For the text-containing cell, return its midpoint in (X, Y) coordinate format. 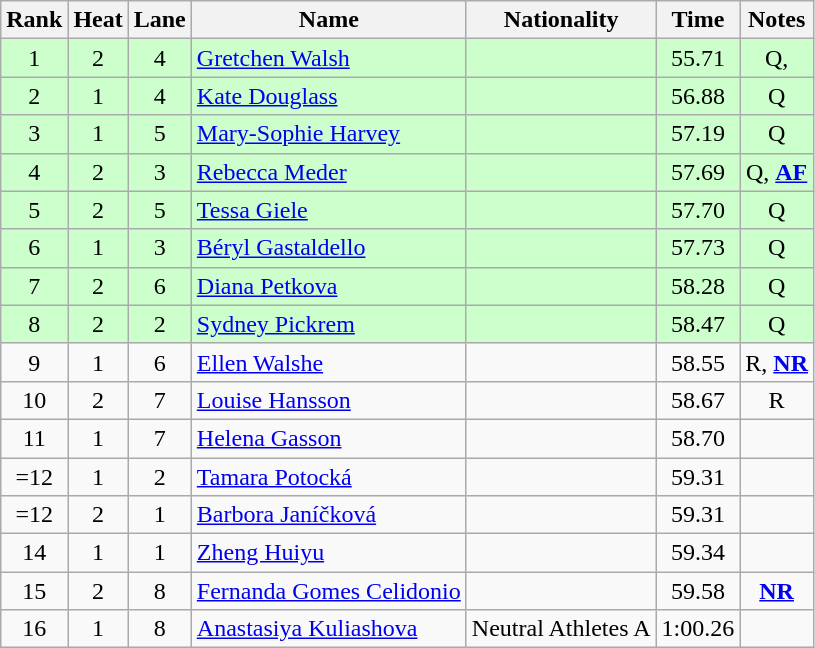
10 (34, 400)
Lane (160, 20)
14 (34, 553)
Anastasiya Kuliashova (328, 629)
Louise Hansson (328, 400)
R, NR (777, 362)
59.58 (698, 591)
Barbora Janíčková (328, 515)
57.73 (698, 248)
Heat (98, 20)
55.71 (698, 58)
58.28 (698, 286)
Kate Douglass (328, 96)
Notes (777, 20)
NR (777, 591)
58.47 (698, 324)
R (777, 400)
Ellen Walshe (328, 362)
Tessa Giele (328, 210)
Q, AF (777, 172)
Nationality (561, 20)
1:00.26 (698, 629)
Zheng Huiyu (328, 553)
Rank (34, 20)
15 (34, 591)
Neutral Athletes A (561, 629)
16 (34, 629)
58.70 (698, 438)
59.34 (698, 553)
57.19 (698, 134)
58.67 (698, 400)
Sydney Pickrem (328, 324)
9 (34, 362)
Name (328, 20)
57.70 (698, 210)
11 (34, 438)
Tamara Potocká (328, 477)
Q, (777, 58)
Rebecca Meder (328, 172)
Time (698, 20)
Gretchen Walsh (328, 58)
Helena Gasson (328, 438)
Diana Petkova (328, 286)
Fernanda Gomes Celidonio (328, 591)
58.55 (698, 362)
56.88 (698, 96)
57.69 (698, 172)
Béryl Gastaldello (328, 248)
Mary-Sophie Harvey (328, 134)
